Find where the given text appears and provide that cell's center as (x, y) coordinate. 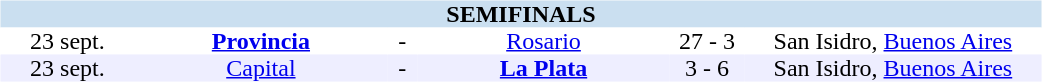
Rosario (544, 42)
SEMIFINALS (520, 14)
Provincia (260, 42)
La Plata (544, 68)
Capital (260, 68)
3 - 6 (707, 68)
27 - 3 (707, 42)
